Capture the cell that displays the provided text and extract its [x, y] central coordinate. 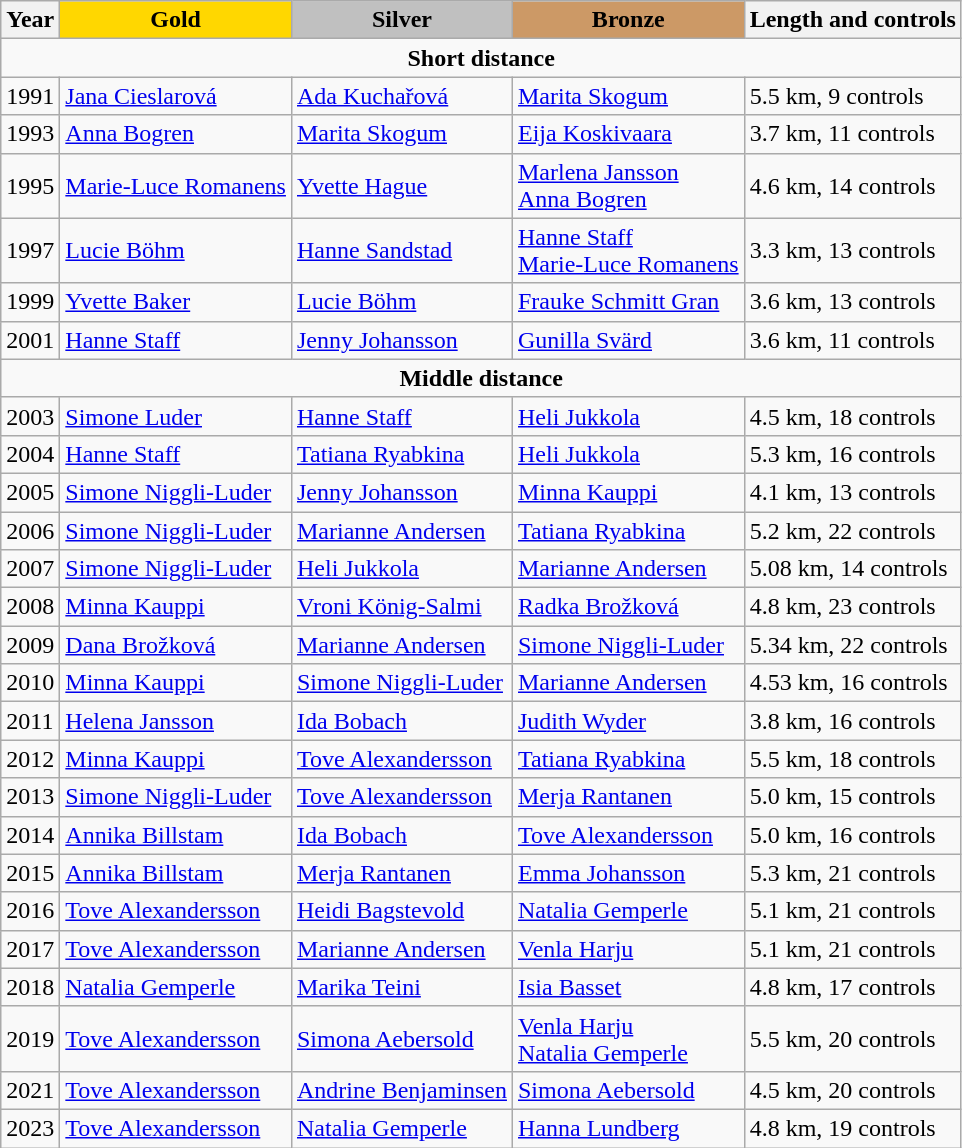
4.8 km, 19 controls [852, 1128]
5.2 km, 22 controls [852, 531]
Venla Harju Natalia Gemperle [628, 1038]
5.0 km, 16 controls [852, 835]
Jana Cieslarová [176, 96]
2001 [30, 340]
Eija Koskivaara [628, 134]
2016 [30, 911]
2019 [30, 1038]
3.6 km, 13 controls [852, 302]
1997 [30, 250]
Short distance [482, 58]
Bronze [628, 20]
2015 [30, 873]
2003 [30, 416]
5.5 km, 18 controls [852, 759]
Marika Teini [402, 987]
Length and controls [852, 20]
Marlena Jansson Anna Bogren [628, 186]
4.5 km, 20 controls [852, 1090]
Venla Harju [628, 949]
2014 [30, 835]
3.8 km, 16 controls [852, 721]
2009 [30, 645]
Isia Basset [628, 987]
Hanne Sandstad [402, 250]
Vroni König-Salmi [402, 607]
Silver [402, 20]
2008 [30, 607]
Simone Luder [176, 416]
4.1 km, 13 controls [852, 492]
5.3 km, 21 controls [852, 873]
4.5 km, 18 controls [852, 416]
2007 [30, 569]
2018 [30, 987]
Heidi Bagstevold [402, 911]
4.53 km, 16 controls [852, 683]
Helena Jansson [176, 721]
Frauke Schmitt Gran [628, 302]
1999 [30, 302]
2013 [30, 797]
Marie-Luce Romanens [176, 186]
2006 [30, 531]
Middle distance [482, 378]
5.5 km, 20 controls [852, 1038]
1993 [30, 134]
4.6 km, 14 controls [852, 186]
2005 [30, 492]
Emma Johansson [628, 873]
3.7 km, 11 controls [852, 134]
Radka Brožková [628, 607]
1991 [30, 96]
2023 [30, 1128]
5.08 km, 14 controls [852, 569]
Ada Kuchařová [402, 96]
5.34 km, 22 controls [852, 645]
Hanna Lundberg [628, 1128]
2004 [30, 454]
1995 [30, 186]
3.3 km, 13 controls [852, 250]
Hanne Staff Marie-Luce Romanens [628, 250]
2010 [30, 683]
Andrine Benjaminsen [402, 1090]
2011 [30, 721]
2017 [30, 949]
4.8 km, 17 controls [852, 987]
Anna Bogren [176, 134]
5.0 km, 15 controls [852, 797]
5.3 km, 16 controls [852, 454]
3.6 km, 11 controls [852, 340]
Yvette Hague [402, 186]
2021 [30, 1090]
Year [30, 20]
Gold [176, 20]
Yvette Baker [176, 302]
Dana Brožková [176, 645]
4.8 km, 23 controls [852, 607]
Judith Wyder [628, 721]
5.5 km, 9 controls [852, 96]
Gunilla Svärd [628, 340]
2012 [30, 759]
